Identify which cell holds the provided text, then report its (X, Y) central coordinate. 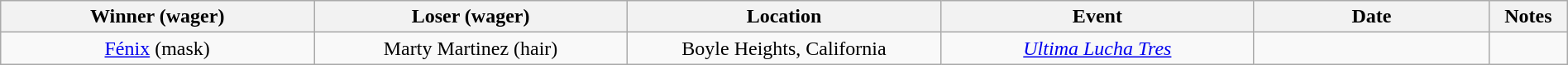
Date (1371, 17)
Location (784, 17)
Fénix (mask) (157, 48)
Event (1097, 17)
Loser (wager) (471, 17)
Winner (wager) (157, 17)
Ultima Lucha Tres (1097, 48)
Boyle Heights, California (784, 48)
Marty Martinez (hair) (471, 48)
Notes (1528, 17)
